Scan for the cell matching the given text and deliver its (X, Y) coordinate at center. 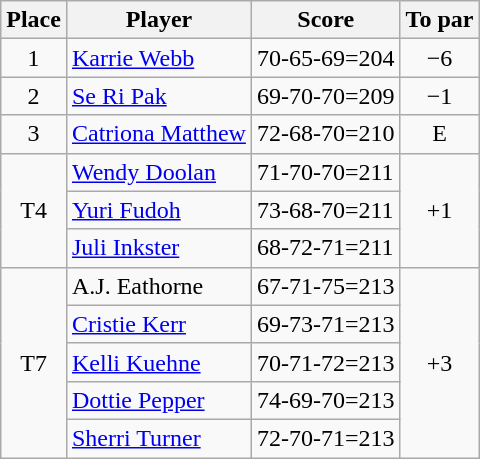
71-70-70=211 (326, 172)
69-70-70=209 (326, 96)
69-73-71=213 (326, 324)
−1 (440, 96)
2 (34, 96)
T4 (34, 210)
Place (34, 20)
Sherri Turner (158, 438)
Se Ri Pak (158, 96)
Karrie Webb (158, 58)
72-68-70=210 (326, 134)
3 (34, 134)
70-71-72=213 (326, 362)
1 (34, 58)
68-72-71=211 (326, 248)
E (440, 134)
72-70-71=213 (326, 438)
Juli Inkster (158, 248)
Catriona Matthew (158, 134)
T7 (34, 362)
67-71-75=213 (326, 286)
Kelli Kuehne (158, 362)
70-65-69=204 (326, 58)
To par (440, 20)
Score (326, 20)
−6 (440, 58)
74-69-70=213 (326, 400)
A.J. Eathorne (158, 286)
73-68-70=211 (326, 210)
Dottie Pepper (158, 400)
Wendy Doolan (158, 172)
Player (158, 20)
+3 (440, 362)
Cristie Kerr (158, 324)
+1 (440, 210)
Yuri Fudoh (158, 210)
